From the cell containing the given text, extract its center point as (X, Y) coordinate. 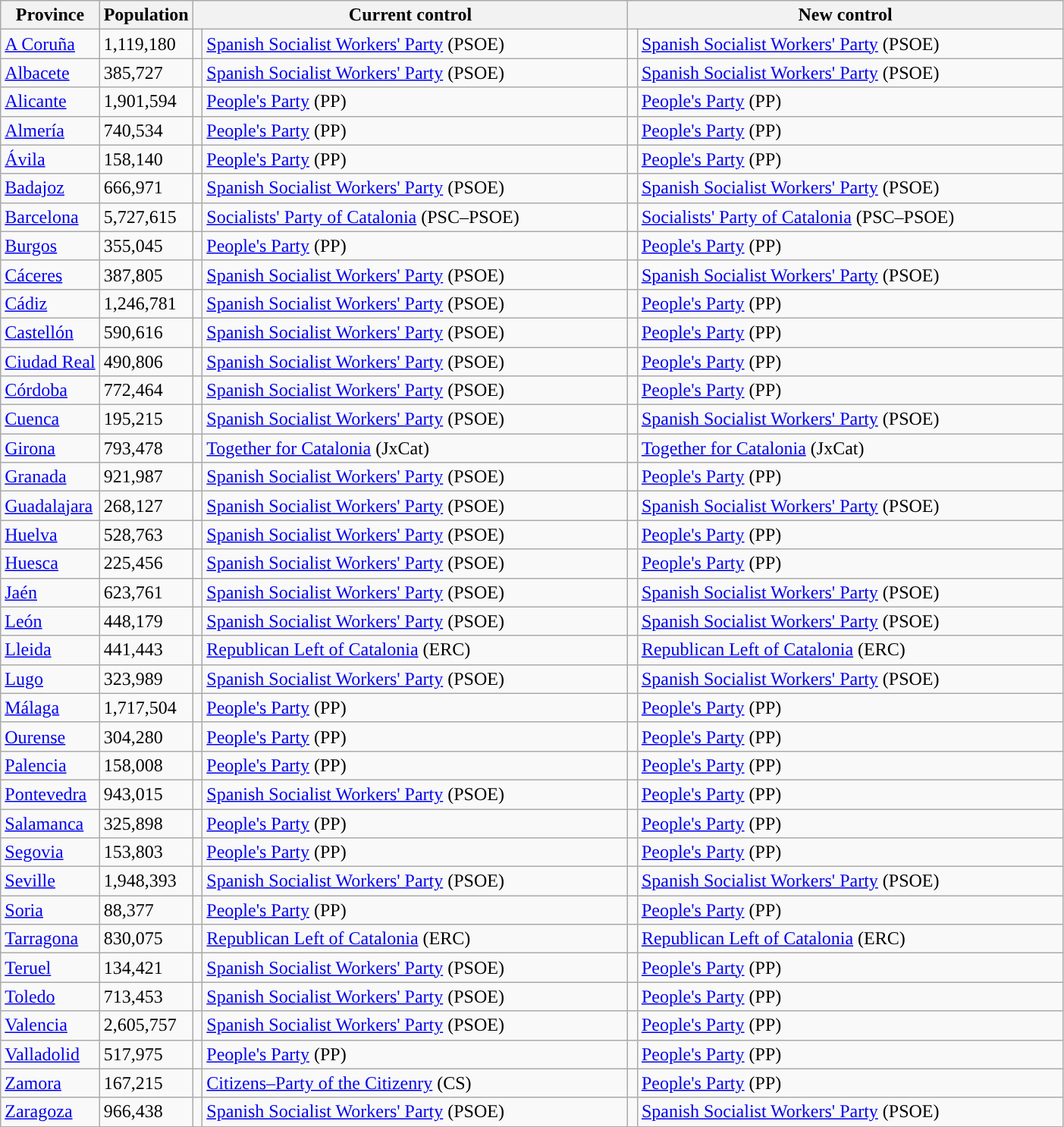
158,008 (146, 765)
Barcelona (50, 217)
517,975 (146, 1054)
León (50, 621)
Huesca (50, 563)
Soria (50, 910)
Palencia (50, 765)
385,727 (146, 73)
Ciudad Real (50, 362)
387,805 (146, 275)
448,179 (146, 621)
Cádiz (50, 303)
830,075 (146, 939)
Zamora (50, 1083)
355,045 (146, 246)
Almería (50, 130)
325,898 (146, 823)
Valladolid (50, 1054)
Alicante (50, 102)
Albacete (50, 73)
2,605,757 (146, 1025)
Granada (50, 477)
New control (846, 15)
Salamanca (50, 823)
Population (146, 15)
Valencia (50, 1025)
1,246,781 (146, 303)
713,453 (146, 997)
Castellón (50, 332)
740,534 (146, 130)
Badajoz (50, 188)
Citizens–Party of the Citizenry (CS) (416, 1083)
323,989 (146, 679)
Córdoba (50, 391)
Jaén (50, 592)
441,443 (146, 650)
Current control (410, 15)
167,215 (146, 1083)
490,806 (146, 362)
304,280 (146, 736)
590,616 (146, 332)
Girona (50, 448)
1,948,393 (146, 881)
Ourense (50, 736)
134,421 (146, 968)
793,478 (146, 448)
Pontevedra (50, 794)
Lugo (50, 679)
A Coruña (50, 44)
772,464 (146, 391)
158,140 (146, 159)
Segovia (50, 852)
666,971 (146, 188)
Tarragona (50, 939)
623,761 (146, 592)
Málaga (50, 708)
Guadalajara (50, 506)
5,727,615 (146, 217)
921,987 (146, 477)
Ávila (50, 159)
1,119,180 (146, 44)
195,215 (146, 419)
153,803 (146, 852)
Cáceres (50, 275)
943,015 (146, 794)
Teruel (50, 968)
Province (50, 15)
528,763 (146, 535)
Burgos (50, 246)
1,717,504 (146, 708)
Seville (50, 881)
Huelva (50, 535)
88,377 (146, 910)
Cuenca (50, 419)
Toledo (50, 997)
966,438 (146, 1112)
225,456 (146, 563)
268,127 (146, 506)
1,901,594 (146, 102)
Zaragoza (50, 1112)
Lleida (50, 650)
